For the text-containing cell, return its midpoint in (X, Y) coordinate format. 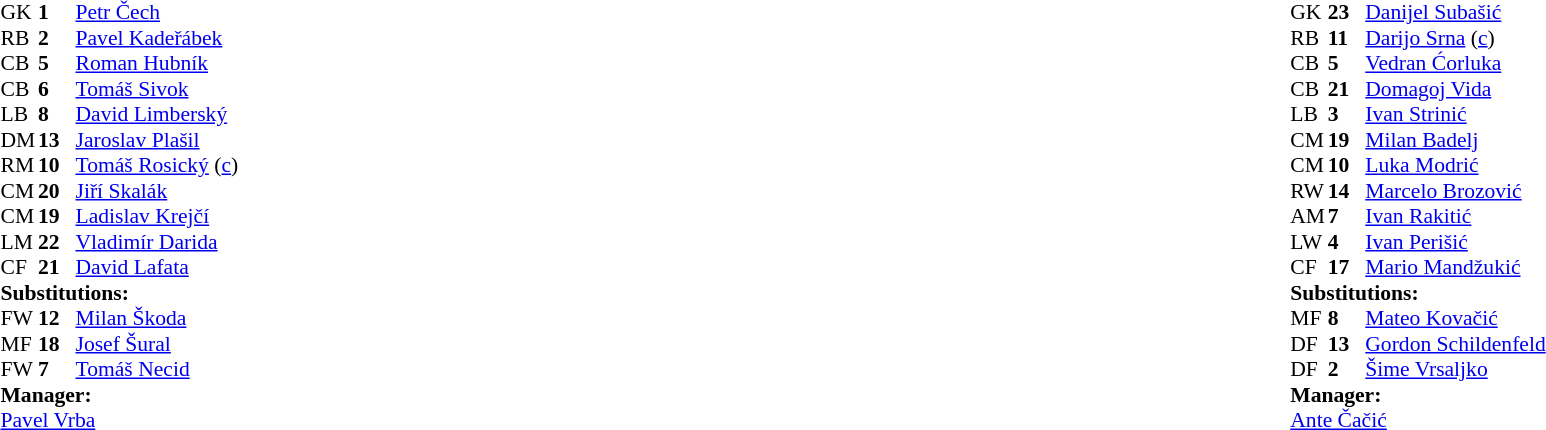
David Limberský (158, 115)
Šime Vrsaljko (1455, 369)
Roman Hubník (158, 63)
LM (19, 242)
12 (57, 319)
Vladimír Darida (158, 242)
Vedran Ćorluka (1455, 63)
Mateo Kovačić (1455, 319)
DM (19, 140)
Danijel Subašić (1455, 13)
Jaroslav Plašil (158, 140)
3 (1347, 115)
Petr Čech (158, 13)
14 (1347, 191)
17 (1347, 267)
Ladislav Krejčí (158, 217)
AM (1309, 217)
Jiří Skalák (158, 191)
1 (57, 13)
Luka Modrić (1455, 165)
Ivan Strinić (1455, 115)
Tomáš Rosický (c) (158, 165)
4 (1347, 242)
Milan Škoda (158, 319)
Pavel Kadeřábek (158, 38)
20 (57, 191)
Domagoj Vida (1455, 89)
RM (19, 165)
Marcelo Brozović (1455, 191)
Gordon Schildenfeld (1455, 344)
6 (57, 89)
Milan Badelj (1455, 140)
11 (1347, 38)
RW (1309, 191)
Darijo Srna (c) (1455, 38)
LW (1309, 242)
Ivan Perišić (1455, 242)
David Lafata (158, 267)
22 (57, 242)
Tomáš Sivok (158, 89)
Josef Šural (158, 344)
Tomáš Necid (158, 369)
Ivan Rakitić (1455, 217)
23 (1347, 13)
18 (57, 344)
Mario Mandžukić (1455, 267)
